Output the [X, Y] coordinate of the center of the cell containing the given text.  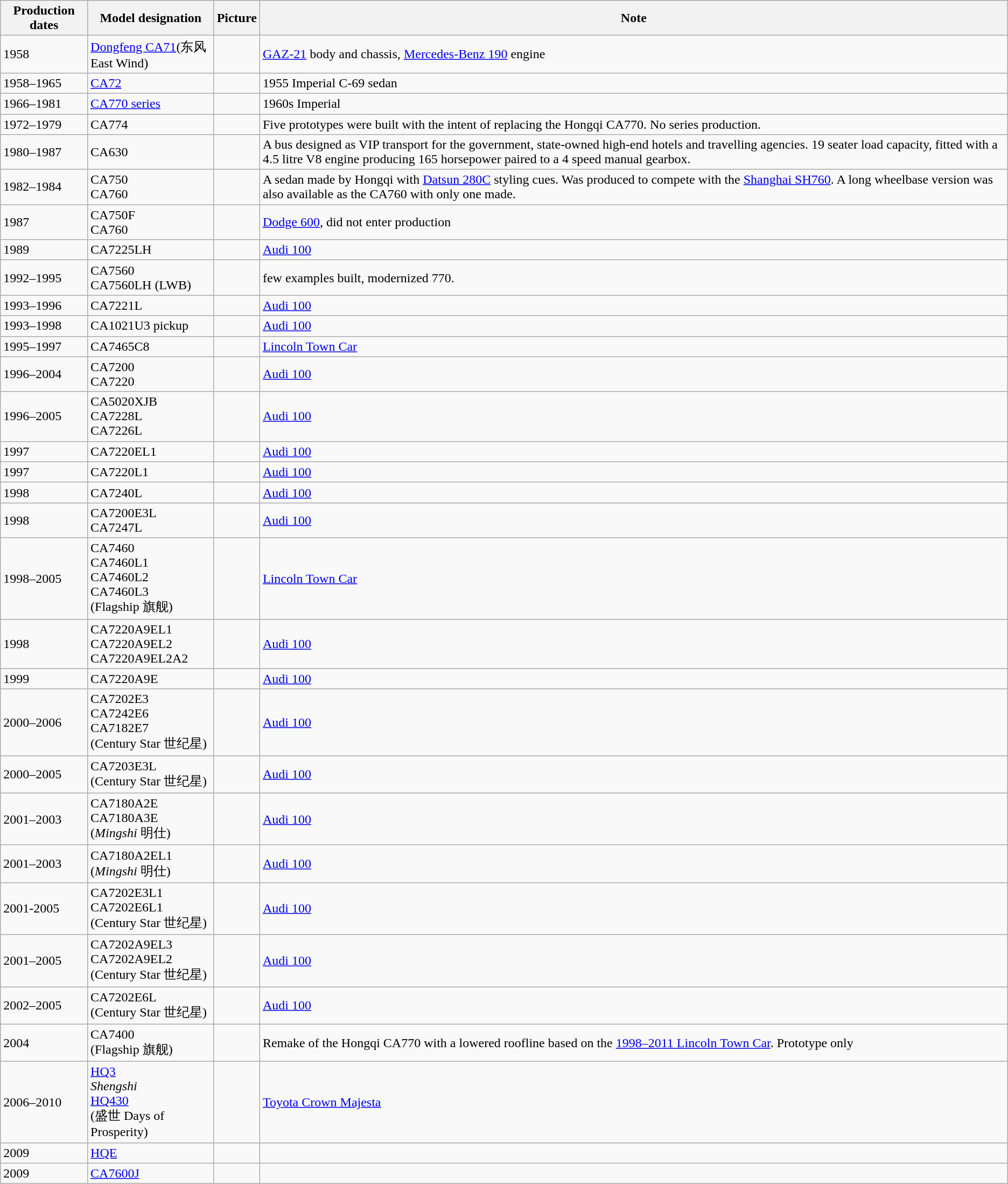
CA7200CA7220 [151, 374]
1972–1979 [44, 124]
GAZ-21 body and chassis, Mercedes-Benz 190 engine [633, 54]
1989 [44, 250]
Remake of the Hongqi CA770 with a lowered roofline based on the 1998–2011 Lincoln Town Car. Prototype only [633, 1043]
2004 [44, 1043]
2006–2010 [44, 1102]
Dodge 600, did not enter production [633, 222]
1955 Imperial C-69 sedan [633, 83]
Model designation [151, 18]
Five prototypes were built with the intent of replacing the Hongqi CA770. No series production. [633, 124]
1993–1998 [44, 326]
CA5020XJBCA7228LCA7226L [151, 416]
Picture [237, 18]
1966–1981 [44, 103]
CA630 [151, 152]
2000–2005 [44, 775]
2000–2006 [44, 722]
Dongfeng CA71(东风East Wind) [151, 54]
1996–2004 [44, 374]
2002–2005 [44, 1006]
CA7240L [151, 492]
CA7203E3L(Century Star 世纪星) [151, 775]
1995–1997 [44, 346]
CA7560CA7560LH (LWB) [151, 278]
CA72 [151, 83]
1999 [44, 679]
CA770 series [151, 103]
HQE [151, 1153]
few examples built, modernized 770. [633, 278]
CA750CA760 [151, 187]
1982–1984 [44, 187]
CA7202E3CA7242E6CA7182E7 (Century Star 世纪星) [151, 722]
2001–2005 [44, 961]
CA7202E6L(Century Star 世纪星) [151, 1006]
CA7600J [151, 1173]
CA7400(Flagship 旗舰) [151, 1043]
CA7202E3L1CA7202E6L1(Century Star 世纪星) [151, 908]
1993–1996 [44, 305]
CA7200E3LCA7247L [151, 520]
CA750FCA760 [151, 222]
1980–1987 [44, 152]
CA7202A9EL3CA7202A9EL2(Century Star 世纪星) [151, 961]
1960s Imperial [633, 103]
CA7221L [151, 305]
Note [633, 18]
1996–2005 [44, 416]
Toyota Crown Majesta [633, 1102]
1987 [44, 222]
CA7220EL1 [151, 451]
CA7220A9E [151, 679]
1998–2005 [44, 579]
HQ3ShengshiHQ430(盛世 Days of Prosperity) [151, 1102]
1958 [44, 54]
CA7180A2ECA7180A3E(Mingshi 明仕) [151, 819]
CA7465C8 [151, 346]
1958–1965 [44, 83]
CA7225LH [151, 250]
CA7180A2EL1(Mingshi 明仕) [151, 864]
CA7220A9EL1CA7220A9EL2CA7220A9EL2A2 [151, 644]
CA774 [151, 124]
1992–1995 [44, 278]
Production dates [44, 18]
CA1021U3 pickup [151, 326]
2001-2005 [44, 908]
CA7220L1 [151, 472]
CA7460CA7460L1CA7460L2CA7460L3 (Flagship 旗舰) [151, 579]
